Extract the (X, Y) coordinate from the center of the cell holding the provided text.  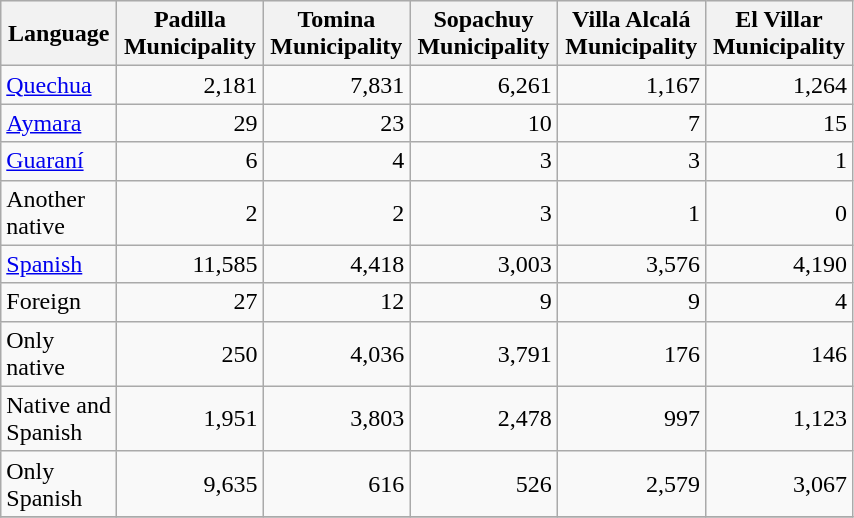
997 (631, 418)
Native and Spanish (59, 418)
6 (190, 161)
1,123 (778, 418)
526 (484, 484)
3,003 (484, 264)
Another native (59, 212)
Only Spanish (59, 484)
2,181 (190, 85)
29 (190, 123)
250 (190, 354)
7,831 (336, 85)
11,585 (190, 264)
Villa Alcalá Municipality (631, 34)
Spanish (59, 264)
Only native (59, 354)
146 (778, 354)
12 (336, 302)
176 (631, 354)
Sopachuy Municipality (484, 34)
Guaraní (59, 161)
616 (336, 484)
15 (778, 123)
9,635 (190, 484)
4,190 (778, 264)
7 (631, 123)
3,791 (484, 354)
2,478 (484, 418)
0 (778, 212)
4,418 (336, 264)
Foreign (59, 302)
Quechua (59, 85)
10 (484, 123)
Language (59, 34)
4,036 (336, 354)
1,167 (631, 85)
2,579 (631, 484)
El Villar Municipality (778, 34)
Aymara (59, 123)
3,803 (336, 418)
23 (336, 123)
Tomina Municipality (336, 34)
Padilla Municipality (190, 34)
27 (190, 302)
6,261 (484, 85)
1,264 (778, 85)
1,951 (190, 418)
3,576 (631, 264)
3,067 (778, 484)
